Identify which cell holds the provided text, then report its [X, Y] central coordinate. 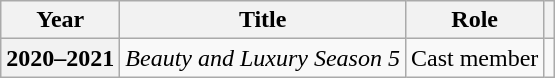
2020–2021 [60, 58]
Role [474, 20]
Year [60, 20]
Cast member [474, 58]
Title [263, 20]
Beauty and Luxury Season 5 [263, 58]
